Locate the cell with the specified text and output its [X, Y] center coordinate. 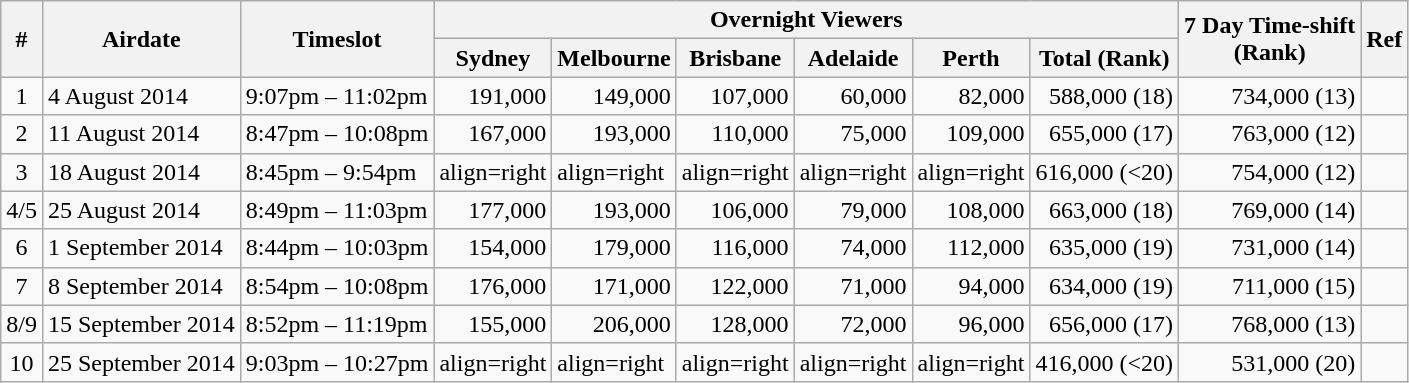
8:47pm – 10:08pm [337, 134]
167,000 [493, 134]
74,000 [853, 248]
108,000 [971, 210]
155,000 [493, 324]
769,000 (14) [1270, 210]
663,000 (18) [1104, 210]
109,000 [971, 134]
Sydney [493, 58]
1 [22, 96]
734,000 (13) [1270, 96]
Airdate [141, 39]
763,000 (12) [1270, 134]
206,000 [614, 324]
71,000 [853, 286]
8:52pm – 11:19pm [337, 324]
655,000 (17) [1104, 134]
416,000 (<20) [1104, 362]
107,000 [735, 96]
754,000 (12) [1270, 172]
7 [22, 286]
731,000 (14) [1270, 248]
116,000 [735, 248]
Adelaide [853, 58]
10 [22, 362]
1 September 2014 [141, 248]
# [22, 39]
60,000 [853, 96]
94,000 [971, 286]
75,000 [853, 134]
4/5 [22, 210]
Timeslot [337, 39]
8 September 2014 [141, 286]
6 [22, 248]
171,000 [614, 286]
25 September 2014 [141, 362]
711,000 (15) [1270, 286]
Brisbane [735, 58]
616,000 (<20) [1104, 172]
72,000 [853, 324]
Overnight Viewers [806, 20]
Total (Rank) [1104, 58]
Perth [971, 58]
634,000 (19) [1104, 286]
110,000 [735, 134]
112,000 [971, 248]
635,000 (19) [1104, 248]
8:54pm – 10:08pm [337, 286]
15 September 2014 [141, 324]
588,000 (18) [1104, 96]
768,000 (13) [1270, 324]
176,000 [493, 286]
154,000 [493, 248]
656,000 (17) [1104, 324]
9:07pm – 11:02pm [337, 96]
531,000 (20) [1270, 362]
2 [22, 134]
9:03pm – 10:27pm [337, 362]
11 August 2014 [141, 134]
128,000 [735, 324]
122,000 [735, 286]
96,000 [971, 324]
25 August 2014 [141, 210]
Melbourne [614, 58]
8:49pm – 11:03pm [337, 210]
149,000 [614, 96]
8:44pm – 10:03pm [337, 248]
191,000 [493, 96]
4 August 2014 [141, 96]
179,000 [614, 248]
82,000 [971, 96]
106,000 [735, 210]
8:45pm – 9:54pm [337, 172]
3 [22, 172]
Ref [1384, 39]
18 August 2014 [141, 172]
79,000 [853, 210]
177,000 [493, 210]
8/9 [22, 324]
7 Day Time-shift (Rank) [1270, 39]
